Scan for the cell matching the given text and deliver its (x, y) coordinate at center. 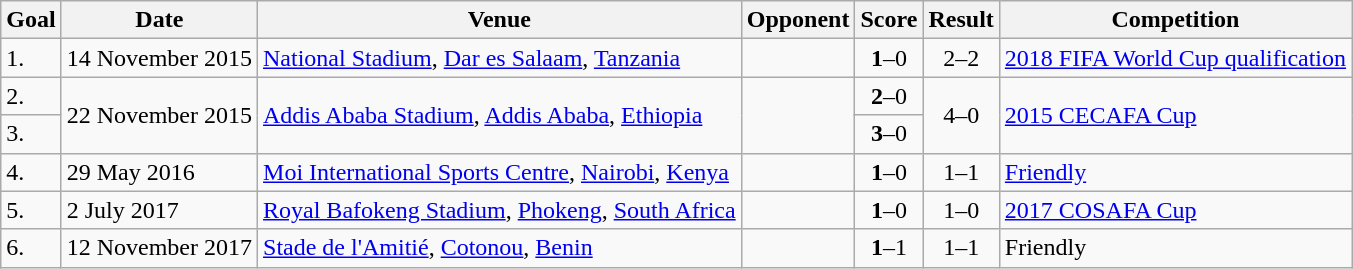
3. (31, 134)
12 November 2017 (159, 248)
2–0 (889, 96)
4–0 (961, 115)
2–2 (961, 58)
Opponent (798, 20)
2018 FIFA World Cup qualification (1175, 58)
2015 CECAFA Cup (1175, 115)
Score (889, 20)
Venue (500, 20)
Moi International Sports Centre, Nairobi, Kenya (500, 172)
Royal Bafokeng Stadium, Phokeng, South Africa (500, 210)
Result (961, 20)
2017 COSAFA Cup (1175, 210)
1. (31, 58)
14 November 2015 (159, 58)
3–0 (889, 134)
Goal (31, 20)
National Stadium, Dar es Salaam, Tanzania (500, 58)
4. (31, 172)
5. (31, 210)
6. (31, 248)
29 May 2016 (159, 172)
Addis Ababa Stadium, Addis Ababa, Ethiopia (500, 115)
Competition (1175, 20)
2. (31, 96)
2 July 2017 (159, 210)
22 November 2015 (159, 115)
Date (159, 20)
Stade de l'Amitié, Cotonou, Benin (500, 248)
